Locate the cell with the specified text and output its (X, Y) center coordinate. 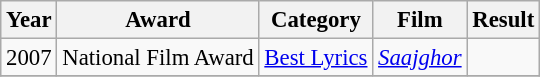
2007 (29, 58)
National Film Award (158, 58)
Year (29, 20)
Category (316, 20)
Award (158, 20)
Best Lyrics (316, 58)
Result (504, 20)
Saajghor (420, 58)
Film (420, 20)
